Locate the cell with the specified text and output its [X, Y] center coordinate. 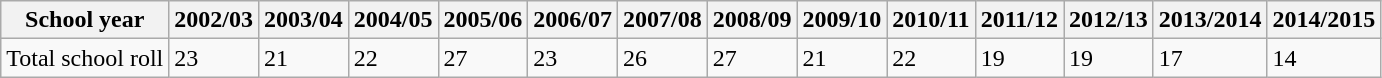
Total school roll [85, 58]
School year [85, 20]
17 [1210, 58]
2014/2015 [1324, 20]
2008/09 [752, 20]
2002/03 [214, 20]
2012/13 [1109, 20]
2004/05 [393, 20]
14 [1324, 58]
2005/06 [483, 20]
2006/07 [573, 20]
2010/11 [931, 20]
2009/10 [842, 20]
2011/12 [1019, 20]
26 [662, 58]
2013/2014 [1210, 20]
2007/08 [662, 20]
2003/04 [304, 20]
